Capture the cell that displays the provided text and extract its [X, Y] central coordinate. 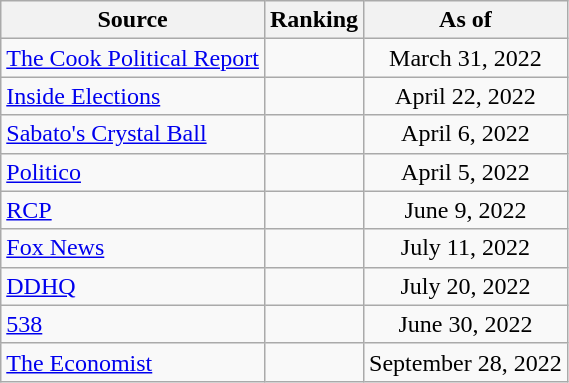
September 28, 2022 [466, 362]
April 5, 2022 [466, 172]
RCP [133, 210]
June 9, 2022 [466, 210]
Ranking [314, 20]
538 [133, 324]
Sabato's Crystal Ball [133, 134]
Politico [133, 172]
The Cook Political Report [133, 58]
June 30, 2022 [466, 324]
As of [466, 20]
July 20, 2022 [466, 286]
Fox News [133, 248]
Inside Elections [133, 96]
DDHQ [133, 286]
April 6, 2022 [466, 134]
July 11, 2022 [466, 248]
The Economist [133, 362]
April 22, 2022 [466, 96]
Source [133, 20]
March 31, 2022 [466, 58]
